From the cell containing the given text, extract its center point as (X, Y) coordinate. 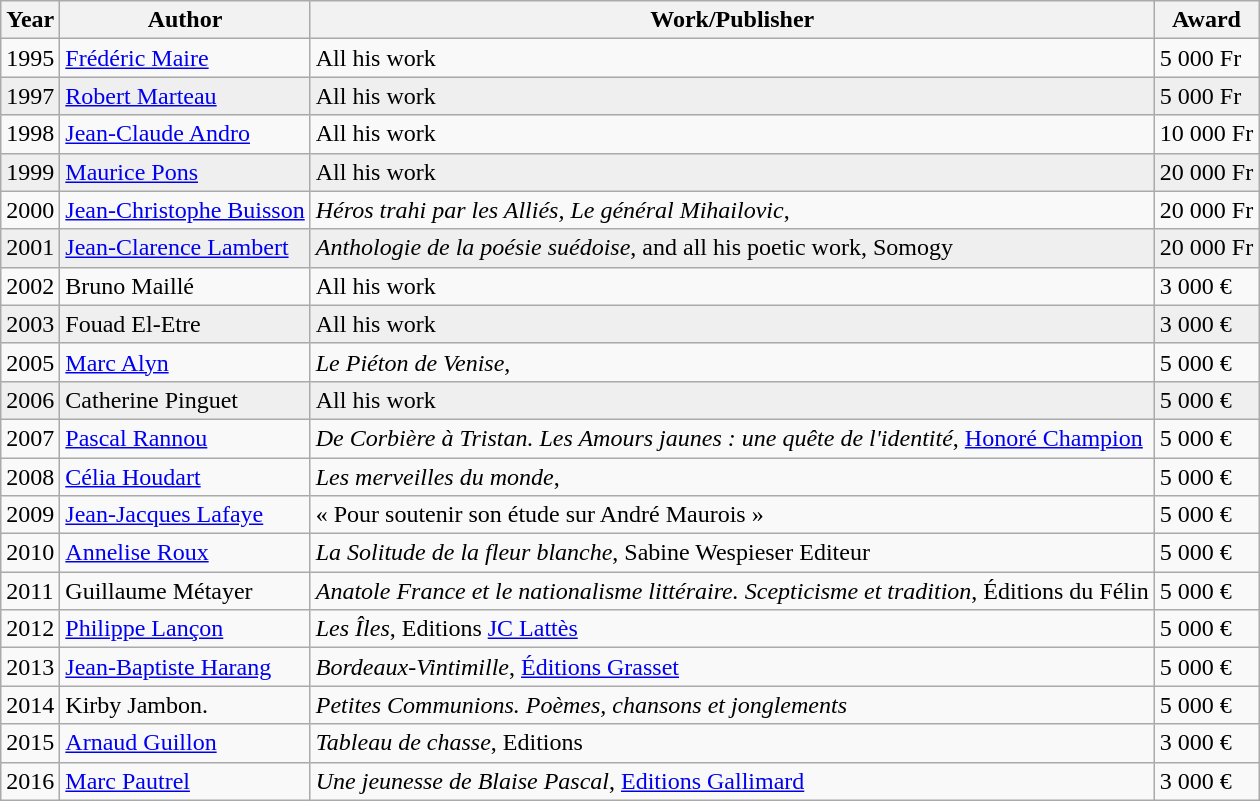
Pascal Rannou (185, 438)
2014 (30, 705)
2011 (30, 591)
2016 (30, 781)
2015 (30, 743)
Jean-Clarence Lambert (185, 248)
Guillaume Métayer (185, 591)
2006 (30, 400)
2009 (30, 515)
Les Îles, Editions JC Lattès (732, 629)
Frédéric Maire (185, 58)
10 000 Fr (1206, 134)
De Corbière à Tristan. Les Amours jaunes : une quête de l'identité, Honoré Champion (732, 438)
Le Piéton de Venise, (732, 362)
La Solitude de la fleur blanche, Sabine Wespieser Editeur (732, 553)
Célia Houdart (185, 477)
2012 (30, 629)
2002 (30, 286)
Jean-Claude Andro (185, 134)
Jean-Christophe Buisson (185, 210)
2000 (30, 210)
1995 (30, 58)
« Pour soutenir son étude sur André Maurois » (732, 515)
Marc Alyn (185, 362)
Catherine Pinguet (185, 400)
Author (185, 20)
Bruno Maillé (185, 286)
Kirby Jambon. (185, 705)
Héros trahi par les Alliés, Le général Mihailovic, (732, 210)
1997 (30, 96)
Bordeaux-Vintimille, Éditions Grasset (732, 667)
2008 (30, 477)
Maurice Pons (185, 172)
2013 (30, 667)
Marc Pautrel (185, 781)
Les merveilles du monde, (732, 477)
Annelise Roux (185, 553)
Fouad El-Etre (185, 324)
Jean-Jacques Lafaye (185, 515)
2001 (30, 248)
2003 (30, 324)
2010 (30, 553)
Robert Marteau (185, 96)
Work/Publisher (732, 20)
Year (30, 20)
2005 (30, 362)
Arnaud Guillon (185, 743)
Petites Communions. Poèmes, chansons et jonglements (732, 705)
1999 (30, 172)
Anthologie de la poésie suédoise, and all his poetic work, Somogy (732, 248)
Anatole France et le nationalisme littéraire. Scepticisme et tradition, Éditions du Félin (732, 591)
Award (1206, 20)
Philippe Lançon (185, 629)
Une jeunesse de Blaise Pascal, Editions Gallimard (732, 781)
1998 (30, 134)
Jean-Baptiste Harang (185, 667)
Tableau de chasse, Editions (732, 743)
2007 (30, 438)
